Scan for the cell matching the given text and deliver its [x, y] coordinate at center. 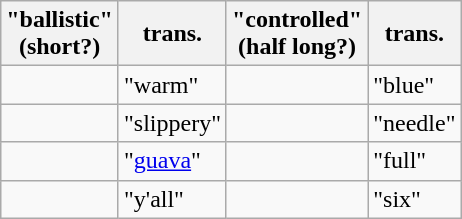
"full" [414, 161]
"y'all" [172, 199]
"slippery" [172, 123]
"six" [414, 199]
"guava" [172, 161]
"needle" [414, 123]
"controlled"(half long?) [296, 34]
"blue" [414, 85]
"ballistic"(short?) [60, 34]
"warm" [172, 85]
